Search for the cell housing the specified text and yield its (X, Y) center coordinate. 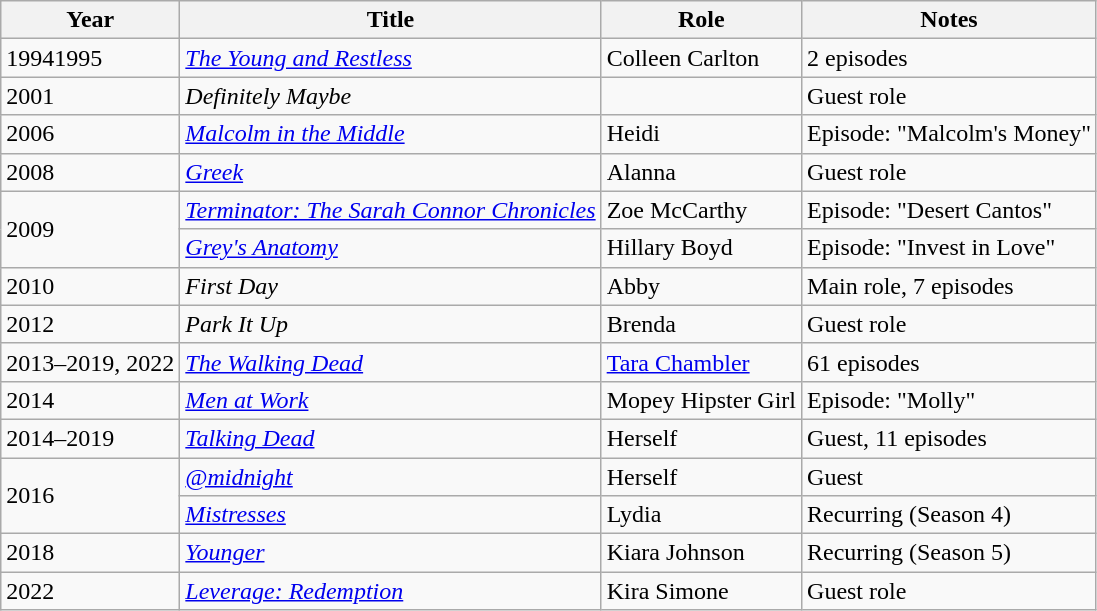
Alanna (701, 172)
Talking Dead (390, 438)
@midnight (390, 477)
2014 (90, 400)
Role (701, 20)
Brenda (701, 324)
2016 (90, 496)
Abby (701, 286)
Malcolm in the Middle (390, 134)
Episode: "Invest in Love" (950, 248)
19941995 (90, 58)
Younger (390, 553)
2022 (90, 591)
Terminator: The Sarah Connor Chronicles (390, 210)
Men at Work (390, 400)
2014–2019 (90, 438)
The Walking Dead (390, 362)
Main role, 7 episodes (950, 286)
2009 (90, 229)
Definitely Maybe (390, 96)
2008 (90, 172)
2010 (90, 286)
2001 (90, 96)
2012 (90, 324)
2 episodes (950, 58)
Grey's Anatomy (390, 248)
Hillary Boyd (701, 248)
2018 (90, 553)
Tara Chambler (701, 362)
Lydia (701, 515)
Heidi (701, 134)
Episode: "Molly" (950, 400)
Mistresses (390, 515)
61 episodes (950, 362)
Kira Simone (701, 591)
Guest, 11 episodes (950, 438)
The Young and Restless (390, 58)
Park It Up (390, 324)
2006 (90, 134)
Recurring (Season 5) (950, 553)
Colleen Carlton (701, 58)
Notes (950, 20)
Episode: "Desert Cantos" (950, 210)
Episode: "Malcolm's Money" (950, 134)
Greek (390, 172)
Leverage: Redemption (390, 591)
Recurring (Season 4) (950, 515)
Year (90, 20)
Guest (950, 477)
Mopey Hipster Girl (701, 400)
2013–2019, 2022 (90, 362)
Title (390, 20)
First Day (390, 286)
Zoe McCarthy (701, 210)
Kiara Johnson (701, 553)
